Return the [x, y] coordinate for the center point of the cell that contains the specified text.  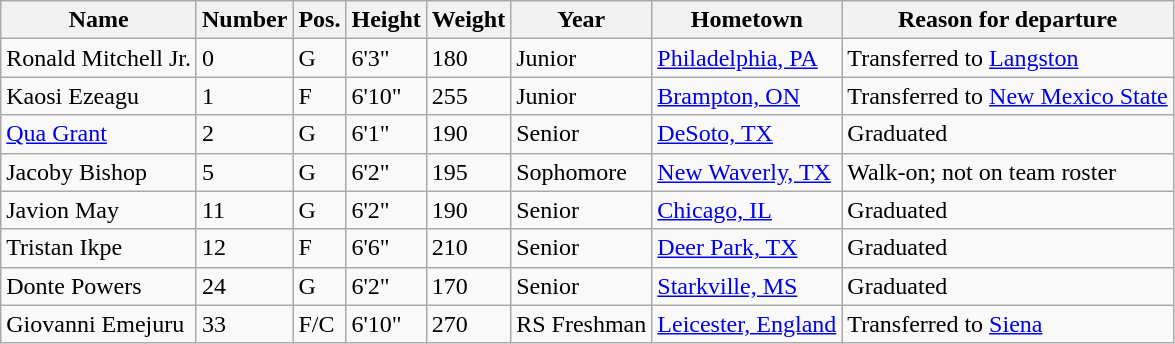
Year [582, 20]
Donte Powers [99, 286]
Jacoby Bishop [99, 172]
210 [468, 248]
Transferred to New Mexico State [1008, 96]
Kaosi Ezeagu [99, 96]
Giovanni Emejuru [99, 324]
Chicago, IL [747, 210]
Ronald Mitchell Jr. [99, 58]
Transferred to Siena [1008, 324]
33 [244, 324]
F/C [320, 324]
0 [244, 58]
5 [244, 172]
24 [244, 286]
Height [386, 20]
RS Freshman [582, 324]
Pos. [320, 20]
255 [468, 96]
Leicester, England [747, 324]
Qua Grant [99, 134]
Javion May [99, 210]
Transferred to Langston [1008, 58]
2 [244, 134]
Hometown [747, 20]
New Waverly, TX [747, 172]
6'1" [386, 134]
Philadelphia, PA [747, 58]
DeSoto, TX [747, 134]
12 [244, 248]
Deer Park, TX [747, 248]
180 [468, 58]
Walk-on; not on team roster [1008, 172]
Reason for departure [1008, 20]
170 [468, 286]
Name [99, 20]
6'3" [386, 58]
Weight [468, 20]
Number [244, 20]
270 [468, 324]
11 [244, 210]
6'6" [386, 248]
1 [244, 96]
Sophomore [582, 172]
Brampton, ON [747, 96]
195 [468, 172]
Tristan Ikpe [99, 248]
Starkville, MS [747, 286]
